Pinpoint the cell where the given text exists, returning its (x, y) midpoint coordinate. 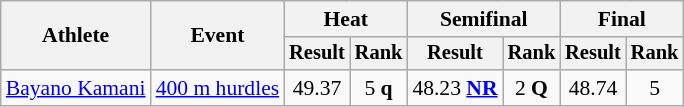
48.74 (593, 88)
5 (655, 88)
48.23 NR (454, 88)
Heat (346, 19)
Event (218, 36)
Athlete (76, 36)
Bayano Kamani (76, 88)
5 q (379, 88)
49.37 (317, 88)
Semifinal (484, 19)
Final (622, 19)
2 Q (532, 88)
400 m hurdles (218, 88)
